Detect which cell encompasses the target text, then output its (x, y) center coordinate. 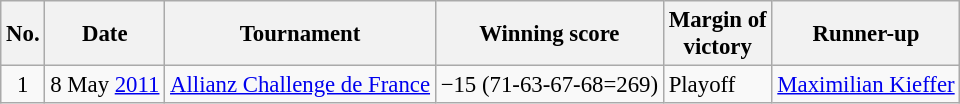
8 May 2011 (105, 85)
Allianz Challenge de France (300, 85)
Playoff (718, 85)
Date (105, 34)
Runner-up (866, 34)
Margin ofvictory (718, 34)
Maximilian Kieffer (866, 85)
No. (23, 34)
1 (23, 85)
Winning score (549, 34)
Tournament (300, 34)
−15 (71-63-67-68=269) (549, 85)
